Locate the cell with the specified text and output its (x, y) center coordinate. 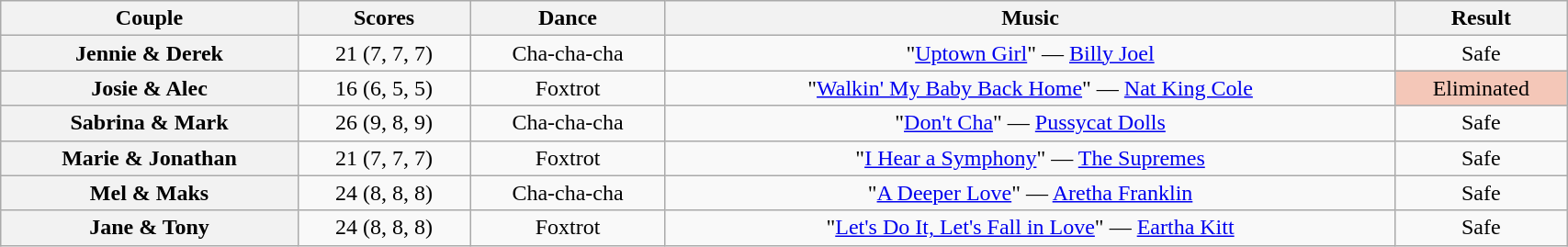
Couple (149, 18)
Josie & Alec (149, 88)
Dance (568, 18)
"Don't Cha" — Pussycat Dolls (1031, 123)
Jennie & Derek (149, 53)
Mel & Maks (149, 193)
26 (9, 8, 9) (384, 123)
Result (1481, 18)
Marie & Jonathan (149, 158)
Scores (384, 18)
16 (6, 5, 5) (384, 88)
Sabrina & Mark (149, 123)
"Walkin' My Baby Back Home" — Nat King Cole (1031, 88)
Jane & Tony (149, 228)
"I Hear a Symphony" — The Supremes (1031, 158)
"Uptown Girl" — Billy Joel (1031, 53)
Eliminated (1481, 88)
"Let's Do It, Let's Fall in Love" — Eartha Kitt (1031, 228)
"A Deeper Love" — Aretha Franklin (1031, 193)
Music (1031, 18)
